Capture the cell that displays the provided text and extract its [x, y] central coordinate. 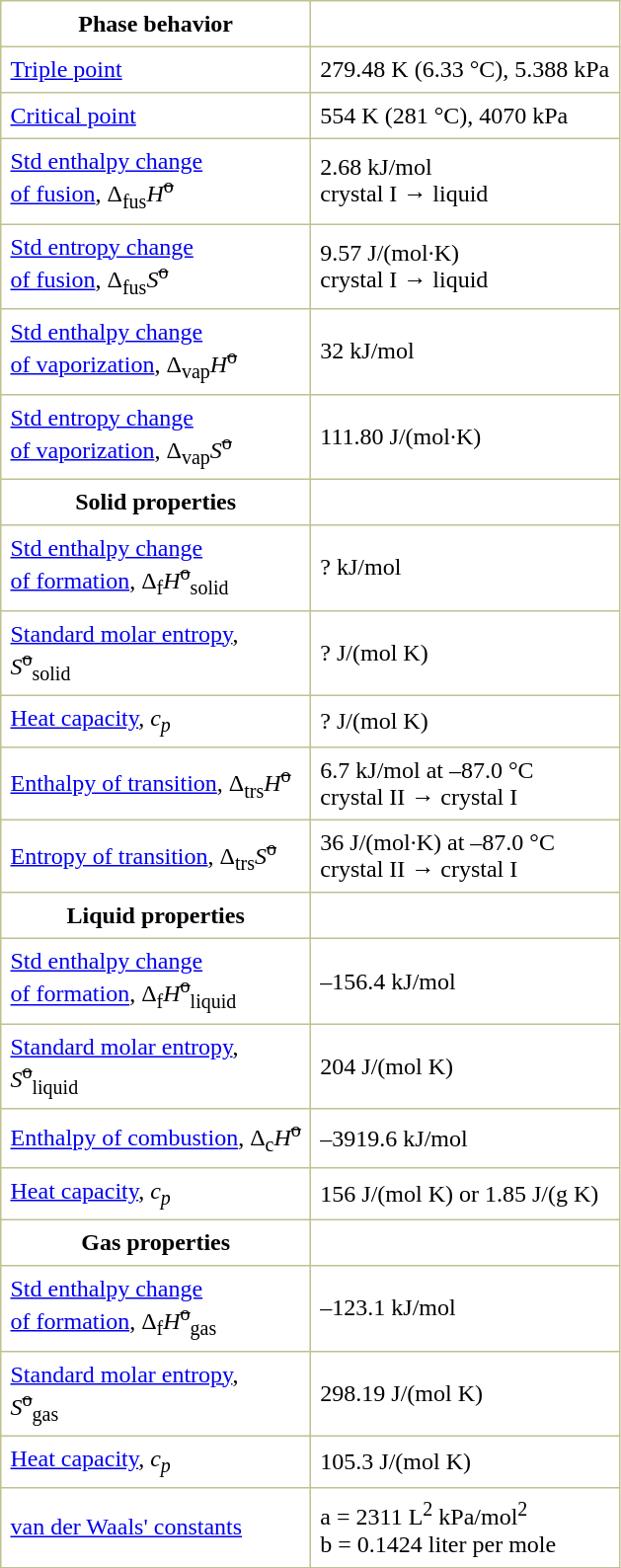
Std enthalpy changeof formation, ΔfHoliquid [156, 981]
Enthalpy of combustion, ΔcHo [156, 1137]
105.3 J/(mol K) [465, 1461]
a = 2311 L2 kPa/mol2 b = 0.1424 liter per mole [465, 1528]
Std enthalpy changeof vaporization, ΔvapHo [156, 352]
204 J/(mol K) [465, 1066]
Enthalpy of transition, ΔtrsHo [156, 784]
Solid properties [156, 502]
? kJ/mol [465, 568]
van der Waals' constants [156, 1528]
Standard molar entropy,Sosolid [156, 653]
6.7 kJ/mol at –87.0 °Ccrystal II → crystal I [465, 784]
Entropy of transition, ΔtrsSo [156, 857]
Standard molar entropy,Soliquid [156, 1066]
Triple point [156, 69]
156 J/(mol K) or 1.85 J/(g K) [465, 1193]
Standard molar entropy,Sogas [156, 1393]
Critical point [156, 116]
Phase behavior [156, 24]
Liquid properties [156, 915]
554 K (281 °C), 4070 kPa [465, 116]
Std enthalpy changeof formation, ΔfHosolid [156, 568]
2.68 kJ/molcrystal I → liquid [465, 181]
Std enthalpy changeof fusion, ΔfusHo [156, 181]
36 J/(mol·K) at –87.0 °Ccrystal II → crystal I [465, 857]
9.57 J/(mol·K)crystal I → liquid [465, 267]
–123.1 kJ/mol [465, 1308]
298.19 J/(mol K) [465, 1393]
Std enthalpy changeof formation, ΔfHogas [156, 1308]
Gas properties [156, 1242]
Std entropy changeof fusion, ΔfusSo [156, 267]
–3919.6 kJ/mol [465, 1137]
111.80 J/(mol·K) [465, 436]
32 kJ/mol [465, 352]
–156.4 kJ/mol [465, 981]
Std entropy changeof vaporization, ΔvapSo [156, 436]
279.48 K (6.33 °C), 5.388 kPa [465, 69]
